Find where the given text appears and provide that cell's center as [x, y] coordinate. 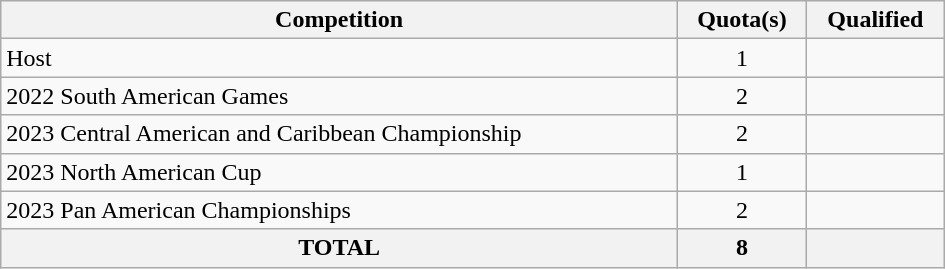
Qualified [876, 20]
2023 Central American and Caribbean Championship [340, 134]
2023 North American Cup [340, 172]
2022 South American Games [340, 96]
TOTAL [340, 248]
Quota(s) [742, 20]
2023 Pan American Championships [340, 210]
Competition [340, 20]
8 [742, 248]
Host [340, 58]
